Identify which cell holds the provided text, then report its (x, y) central coordinate. 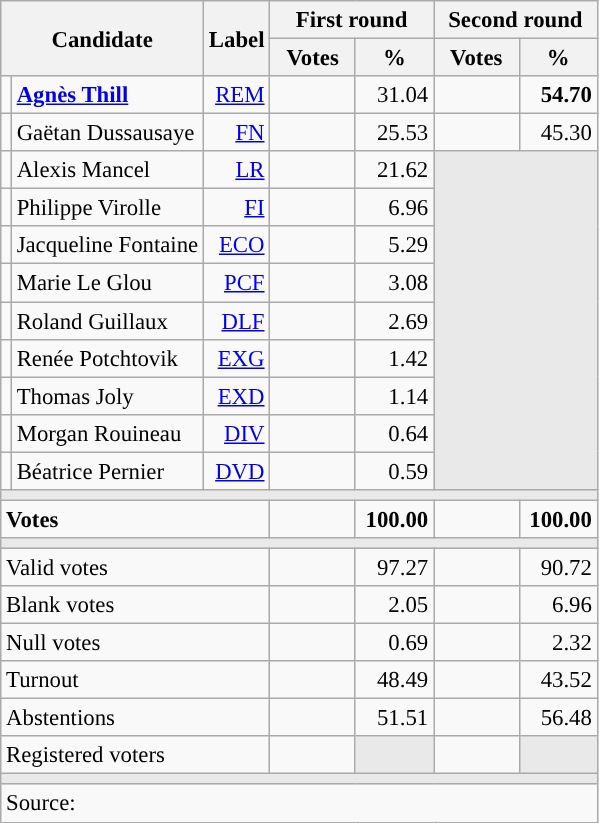
56.48 (558, 718)
0.59 (394, 471)
97.27 (394, 567)
90.72 (558, 567)
DLF (237, 321)
54.70 (558, 95)
Thomas Joly (107, 396)
Renée Potchtovik (107, 358)
Gaëtan Dussausaye (107, 133)
REM (237, 95)
1.14 (394, 396)
Candidate (102, 38)
Blank votes (136, 605)
45.30 (558, 133)
1.42 (394, 358)
43.52 (558, 680)
Turnout (136, 680)
First round (352, 20)
Jacqueline Fontaine (107, 245)
Abstentions (136, 718)
Alexis Mancel (107, 170)
EXG (237, 358)
DIV (237, 433)
0.64 (394, 433)
2.05 (394, 605)
Marie Le Glou (107, 283)
Agnès Thill (107, 95)
PCF (237, 283)
Registered voters (136, 755)
Valid votes (136, 567)
0.69 (394, 643)
Morgan Rouineau (107, 433)
Roland Guillaux (107, 321)
25.53 (394, 133)
Source: (299, 804)
Second round (516, 20)
3.08 (394, 283)
21.62 (394, 170)
5.29 (394, 245)
2.32 (558, 643)
FI (237, 208)
ECO (237, 245)
EXD (237, 396)
DVD (237, 471)
FN (237, 133)
LR (237, 170)
51.51 (394, 718)
2.69 (394, 321)
Béatrice Pernier (107, 471)
48.49 (394, 680)
31.04 (394, 95)
Philippe Virolle (107, 208)
Null votes (136, 643)
Label (237, 38)
